Detect which cell encompasses the target text, then output its [x, y] center coordinate. 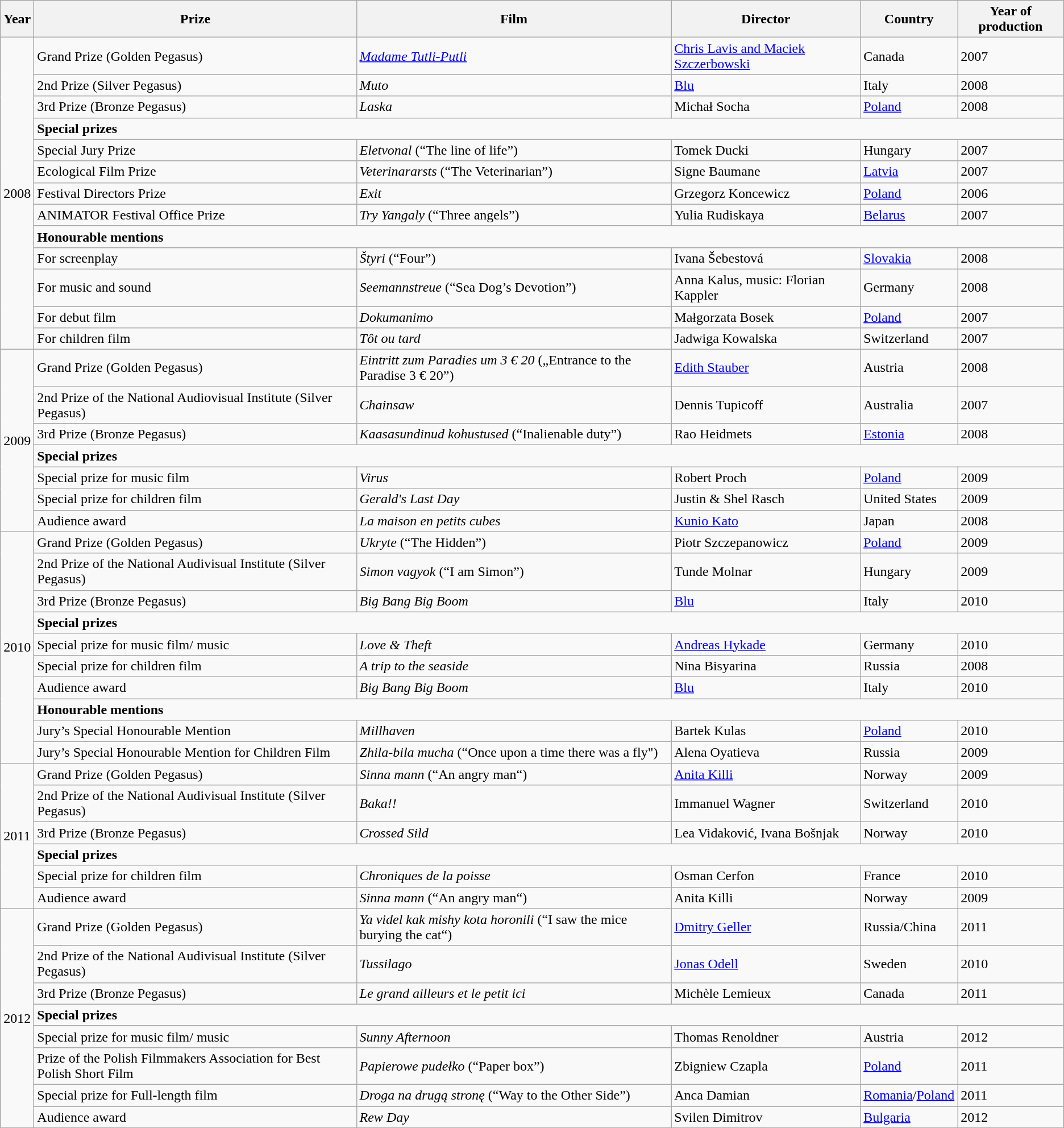
Chainsaw [514, 405]
Yulia Rudiskaya [766, 215]
Tussilago [514, 964]
Simon vagyok (“I am Simon”) [514, 572]
Le grand ailleurs et le petit ici [514, 993]
A trip to the seaside [514, 666]
Jury’s Special Honourable Mention for Children Film [196, 753]
Chris Lavis and Maciek Szczerbowski [766, 56]
Małgorzata Bosek [766, 317]
Virus [514, 478]
Special prize for Full-length film [196, 1095]
Ukryte (“The Hidden”) [514, 542]
Grzegorz Koncewicz [766, 193]
Immanuel Wagner [766, 804]
Crossed Sild [514, 833]
Slovakia [909, 258]
Millhaven [514, 731]
2006 [1011, 193]
Bartek Kulas [766, 731]
Piotr Szczepanowicz [766, 542]
Michèle Lemieux [766, 993]
Russia/China [909, 927]
Eletvonal (“The line of life”) [514, 150]
Romania/Poland [909, 1095]
Ivana Šebestová [766, 258]
Rew Day [514, 1117]
For music and sound [196, 288]
La maison en petits cubes [514, 521]
Štyri (“Four”) [514, 258]
Try Yangaly (“Three angels”) [514, 215]
For debut film [196, 317]
Chroniques de la poisse [514, 876]
Dmitry Geller [766, 927]
Kunio Kato [766, 521]
Year of production [1011, 19]
France [909, 876]
Love & Theft [514, 644]
Ecological Film Prize [196, 172]
Festival Directors Prize [196, 193]
Alena Oyatieva [766, 753]
2nd Prize (Silver Pegasus) [196, 85]
Jury’s Special Honourable Mention [196, 731]
Madame Tutli-Putli [514, 56]
Jonas Odell [766, 964]
Edith Stauber [766, 368]
Veterinararsts (“The Veterinarian”) [514, 172]
Special prize for music film [196, 478]
ANIMATOR Festival Office Prize [196, 215]
Tomek Ducki [766, 150]
Exit [514, 193]
Director [766, 19]
Robert Proch [766, 478]
Nina Bisyarina [766, 666]
Anna Kalus, music: Florian Kappler [766, 288]
Film [514, 19]
Justin & Shel Rasch [766, 499]
Laska [514, 107]
Japan [909, 521]
Gerald's Last Day [514, 499]
Zhila-bila mucha (“Once upon a time there was a fly") [514, 753]
Papierowe pudełko (“Paper box”) [514, 1065]
Year [17, 19]
Kaasasundinud kohustused (“Inalienable duty”) [514, 434]
Latvia [909, 172]
2nd Prize of the National Audiovisual Institute (Silver Pegasus) [196, 405]
Droga na drugą stronę (“Way to the Other Side”) [514, 1095]
Andreas Hykade [766, 644]
Osman Cerfon [766, 876]
Ya videl kak mishy kota horonili (“I saw the mice burying the cat“) [514, 927]
Eintritt zum Paradies um 3 € 20 („Entrance to the Paradise 3 € 20”) [514, 368]
Jadwiga Kowalska [766, 339]
Signe Baumane [766, 172]
Special Jury Prize [196, 150]
Prize [196, 19]
Belarus [909, 215]
Thomas Renoldner [766, 1036]
Dokumanimo [514, 317]
Zbigniew Czapla [766, 1065]
Svilen Dimitrov [766, 1117]
Country [909, 19]
For children film [196, 339]
Tunde Molnar [766, 572]
Michał Socha [766, 107]
Tôt ou tard [514, 339]
Muto [514, 85]
Estonia [909, 434]
Sweden [909, 964]
Anca Damian [766, 1095]
Bulgaria [909, 1117]
Sunny Afternoon [514, 1036]
Australia [909, 405]
Lea Vidaković, Ivana Bošnjak [766, 833]
Baka!! [514, 804]
Rao Heidmets [766, 434]
For screenplay [196, 258]
Dennis Tupicoff [766, 405]
Prize of the Polish Filmmakers Association for Best Polish Short Film [196, 1065]
Seemannstreue (“Sea Dog’s Devotion”) [514, 288]
United States [909, 499]
